Scan for the cell matching the given text and deliver its (x, y) coordinate at center. 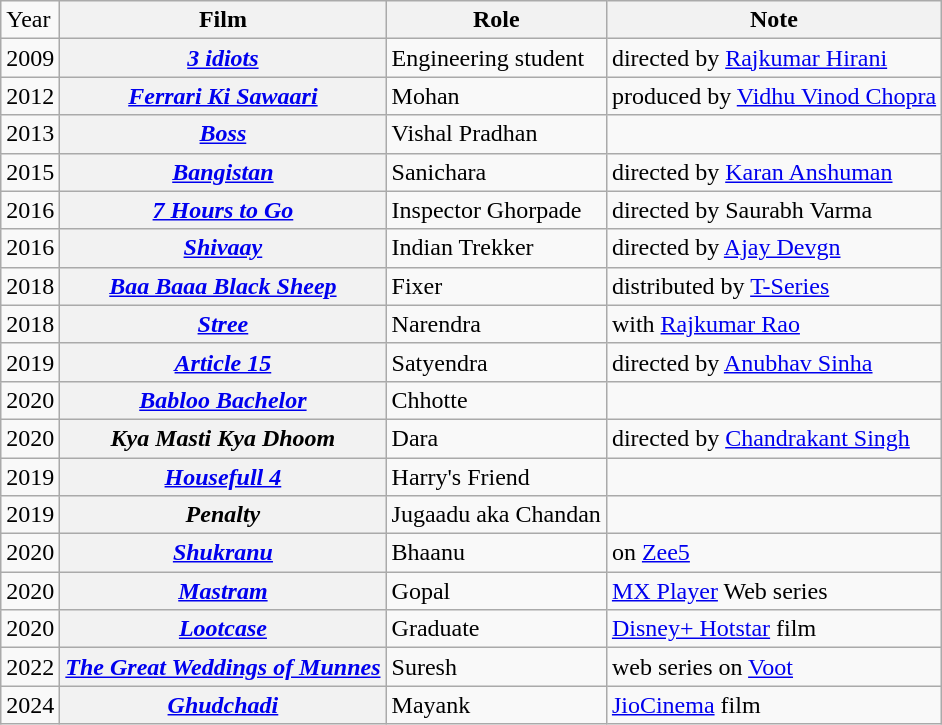
Ghudchadi (223, 705)
2009 (30, 58)
2015 (30, 172)
Mohan (496, 96)
Housefull 4 (223, 477)
Harry's Friend (496, 477)
Satyendra (496, 362)
directed by Chandrakant Singh (774, 438)
directed by Anubhav Sinha (774, 362)
directed by Rajkumar Hirani (774, 58)
directed by Saurabh Varma (774, 210)
Penalty (223, 515)
Film (223, 20)
Article 15 (223, 362)
3 idiots (223, 58)
with Rajkumar Rao (774, 324)
Boss (223, 134)
Vishal Pradhan (496, 134)
Shivaay (223, 248)
Mastram (223, 591)
web series on Voot (774, 667)
2012 (30, 96)
Year (30, 20)
Indian Trekker (496, 248)
Kya Masti Kya Dhoom (223, 438)
Sanichara (496, 172)
Lootcase (223, 629)
MX Player Web series (774, 591)
Note (774, 20)
Narendra (496, 324)
JioCinema film (774, 705)
Dara (496, 438)
Disney+ Hotstar film (774, 629)
produced by Vidhu Vinod Chopra (774, 96)
Suresh (496, 667)
distributed by T-Series (774, 286)
Babloo Bachelor (223, 400)
Baa Baaa Black Sheep (223, 286)
Chhotte (496, 400)
Jugaadu aka Chandan (496, 515)
7 Hours to Go (223, 210)
Mayank (496, 705)
The Great Weddings of Munnes (223, 667)
Engineering student (496, 58)
directed by Karan Anshuman (774, 172)
Gopal (496, 591)
Role (496, 20)
Inspector Ghorpade (496, 210)
2013 (30, 134)
Shukranu (223, 553)
Graduate (496, 629)
2022 (30, 667)
on Zee5 (774, 553)
Fixer (496, 286)
Bhaanu (496, 553)
Ferrari Ki Sawaari (223, 96)
Bangistan (223, 172)
Stree (223, 324)
2024 (30, 705)
directed by Ajay Devgn (774, 248)
